Capture the cell that displays the provided text and extract its [x, y] central coordinate. 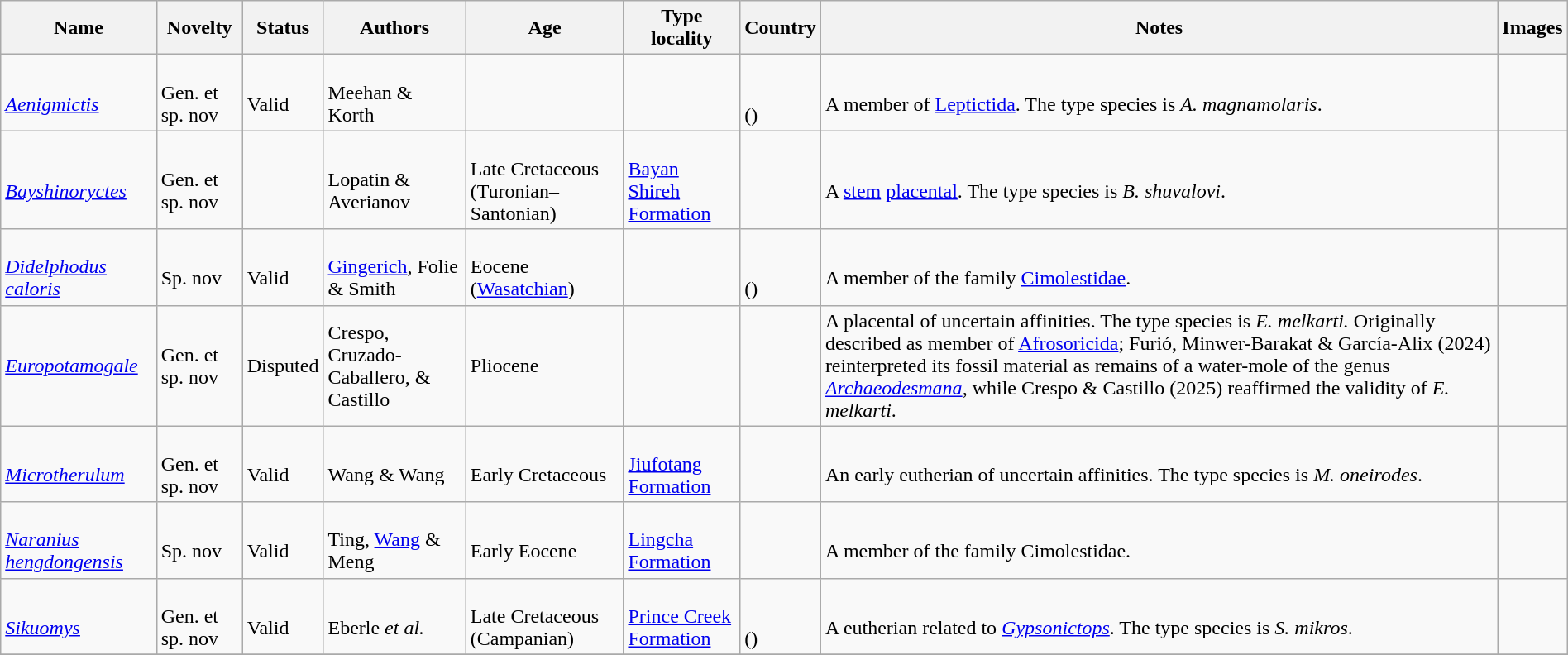
Ting, Wang & Meng [394, 540]
Lingcha Formation [681, 540]
Age [544, 28]
Europotamogale [79, 366]
Eberle et al. [394, 616]
Notes [1159, 28]
Late Cretaceous (Turonian–Santonian) [544, 180]
Late Cretaceous (Campanian) [544, 616]
Microtherulum [79, 464]
Country [781, 28]
Disputed [283, 366]
Gingerich, Folie & Smith [394, 267]
Prince Creek Formation [681, 616]
Early Cretaceous [544, 464]
Bayan Shireh Formation [681, 180]
A eutherian related to Gypsonictops. The type species is S. mikros. [1159, 616]
Jiufotang Formation [681, 464]
Didelphodus caloris [79, 267]
Naranius hengdongensis [79, 540]
Aenigmictis [79, 93]
Images [1532, 28]
Crespo, Cruzado-Caballero, & Castillo [394, 366]
Early Eocene [544, 540]
Novelty [199, 28]
An early eutherian of uncertain affinities. The type species is M. oneirodes. [1159, 464]
Name [79, 28]
Lopatin & Averianov [394, 180]
Meehan & Korth [394, 93]
Eocene (Wasatchian) [544, 267]
Type locality [681, 28]
Sikuomys [79, 616]
A member of Leptictida. The type species is A. magnamolaris. [1159, 93]
Status [283, 28]
Bayshinoryctes [79, 180]
Authors [394, 28]
A stem placental. The type species is B. shuvalovi. [1159, 180]
Wang & Wang [394, 464]
Pliocene [544, 366]
